Identify which cell holds the provided text, then report its (X, Y) central coordinate. 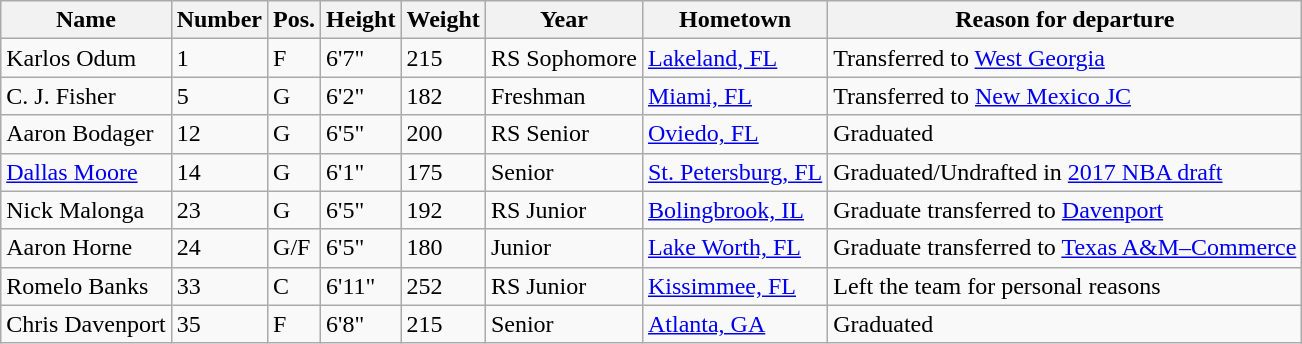
192 (443, 210)
Pos. (294, 20)
35 (219, 324)
Lake Worth, FL (734, 248)
6'2" (361, 96)
Left the team for personal reasons (1065, 286)
14 (219, 172)
Weight (443, 20)
Reason for departure (1065, 20)
175 (443, 172)
Transferred to West Georgia (1065, 58)
12 (219, 134)
Graduated/Undrafted in 2017 NBA draft (1065, 172)
Atlanta, GA (734, 324)
Lakeland, FL (734, 58)
Nick Malonga (86, 210)
St. Petersburg, FL (734, 172)
Kissimmee, FL (734, 286)
Year (564, 20)
Graduate transferred to Texas A&M–Commerce (1065, 248)
6'8" (361, 324)
6'7" (361, 58)
G/F (294, 248)
Height (361, 20)
C (294, 286)
Hometown (734, 20)
Transferred to New Mexico JC (1065, 96)
200 (443, 134)
RS Sophomore (564, 58)
Romelo Banks (86, 286)
252 (443, 286)
Name (86, 20)
5 (219, 96)
33 (219, 286)
1 (219, 58)
Aaron Horne (86, 248)
Karlos Odum (86, 58)
Miami, FL (734, 96)
182 (443, 96)
180 (443, 248)
6'1" (361, 172)
Dallas Moore (86, 172)
Freshman (564, 96)
Bolingbrook, IL (734, 210)
Aaron Bodager (86, 134)
6'11" (361, 286)
Number (219, 20)
Graduate transferred to Davenport (1065, 210)
Junior (564, 248)
Oviedo, FL (734, 134)
24 (219, 248)
RS Senior (564, 134)
C. J. Fisher (86, 96)
Chris Davenport (86, 324)
23 (219, 210)
